Provide the [X, Y] coordinate of the cell's center where the given text is located.  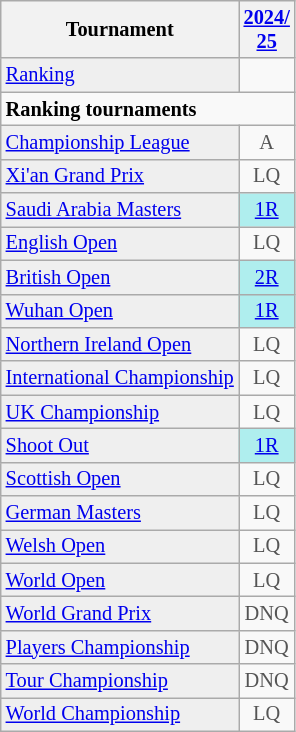
Ranking tournaments [148, 109]
International Championship [120, 378]
Saudi Arabia Masters [120, 210]
Tournament [120, 29]
2R [267, 277]
Northern Ireland Open [120, 344]
Players Championship [120, 647]
World Championship [120, 714]
German Masters [120, 513]
2024/25 [267, 29]
Shoot Out [120, 445]
Xi'an Grand Prix [120, 176]
Ranking [120, 75]
Wuhan Open [120, 311]
British Open [120, 277]
World Open [120, 580]
Championship League [120, 142]
A [267, 142]
Tour Championship [120, 681]
World Grand Prix [120, 613]
English Open [120, 243]
UK Championship [120, 412]
Welsh Open [120, 546]
Scottish Open [120, 479]
